Return [x, y] of the center of cell containing provided text 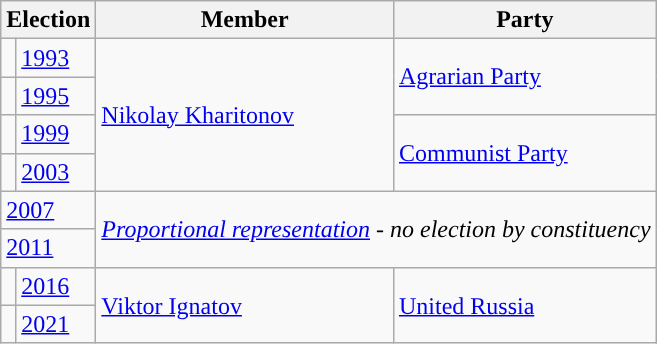
Election [48, 20]
United Russia [524, 305]
2007 [48, 210]
Proportional representation - no election by constituency [376, 229]
Nikolay Kharitonov [245, 115]
Viktor Ignatov [245, 305]
Agrarian Party [524, 77]
2003 [56, 172]
2021 [56, 324]
1999 [56, 134]
Party [524, 20]
1995 [56, 96]
Member [245, 20]
2011 [48, 248]
Communist Party [524, 153]
1993 [56, 58]
2016 [56, 286]
